Output the [x, y] coordinate of the center of the cell containing the given text.  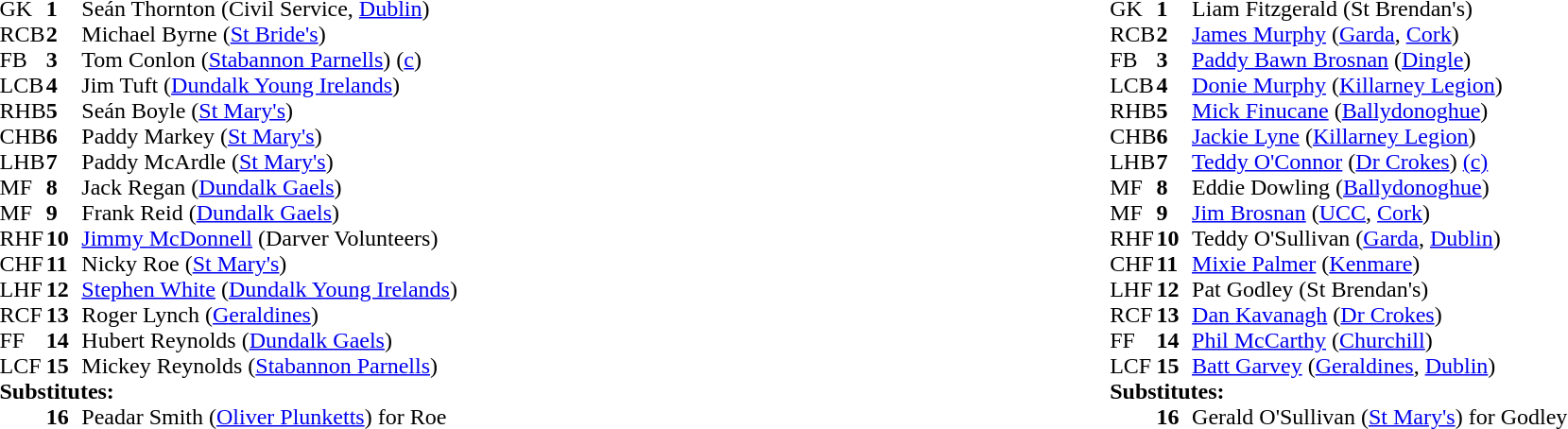
Teddy O'Sullivan (Garda, Dublin) [1380, 238]
Stephen White (Dundalk Young Irelands) [269, 289]
Mick Finucane (Ballydonoghue) [1380, 112]
Jim Tuft (Dundalk Young Irelands) [269, 85]
Paddy McArdle (St Mary's) [269, 163]
Paddy Bawn Brosnan (Dingle) [1380, 60]
Hubert Reynolds (Dundalk Gaels) [269, 340]
Roger Lynch (Geraldines) [269, 316]
Paddy Markey (St Mary's) [269, 136]
Teddy O'Connor (Dr Crokes) (c) [1380, 163]
Batt Garvey (Geraldines, Dublin) [1380, 367]
Frank Reid (Dundalk Gaels) [269, 214]
Jackie Lyne (Killarney Legion) [1380, 136]
Donie Murphy (Killarney Legion) [1380, 85]
Jack Regan (Dundalk Gaels) [269, 187]
Dan Kavanagh (Dr Crokes) [1380, 316]
Mickey Reynolds (Stabannon Parnells) [269, 367]
Seán Boyle (St Mary's) [269, 112]
Jim Brosnan (UCC, Cork) [1380, 214]
Phil McCarthy (Churchill) [1380, 340]
Eddie Dowling (Ballydonoghue) [1380, 187]
Tom Conlon (Stabannon Parnells) (c) [269, 60]
Nicky Roe (St Mary's) [269, 265]
Michael Byrne (St Bride's) [269, 34]
Pat Godley (St Brendan's) [1380, 289]
Jimmy McDonnell (Darver Volunteers) [269, 238]
James Murphy (Garda, Cork) [1380, 34]
Mixie Palmer (Kenmare) [1380, 265]
